Determine the [x, y] coordinate at the center of the cell enclosing the given text.  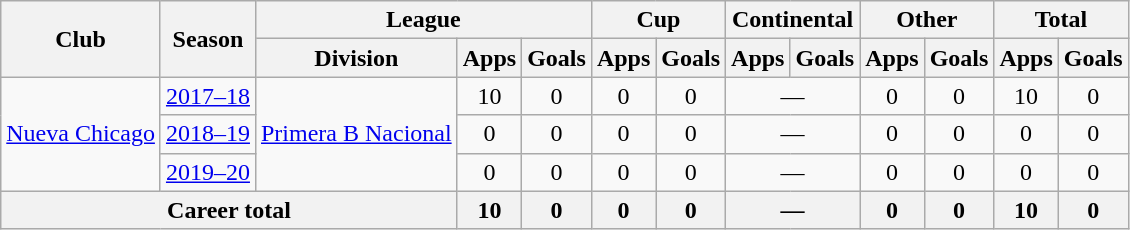
Continental [793, 20]
Season [208, 39]
2017–18 [208, 96]
Division [356, 58]
Cup [658, 20]
Nueva Chicago [81, 134]
League [423, 20]
2018–19 [208, 134]
Primera B Nacional [356, 134]
Career total [229, 210]
Total [1061, 20]
2019–20 [208, 172]
Other [927, 20]
Club [81, 39]
